Capture the cell that displays the provided text and extract its [X, Y] central coordinate. 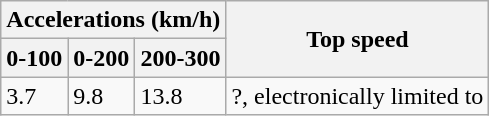
0-200 [102, 58]
200-300 [180, 58]
0-100 [34, 58]
Top speed [358, 39]
Accelerations (km/h) [114, 20]
?, electronically limited to [358, 96]
3.7 [34, 96]
9.8 [102, 96]
13.8 [180, 96]
